Provide the (x, y) coordinate of the cell's center where the given text is located.  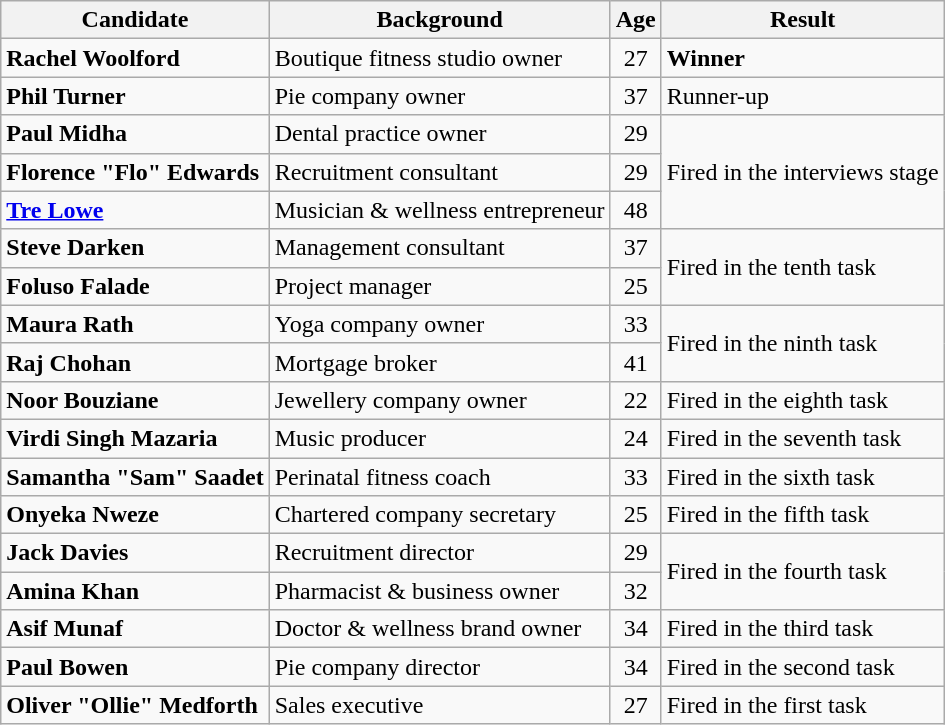
Background (440, 20)
Oliver "Ollie" Medforth (135, 705)
Perinatal fitness coach (440, 477)
Onyeka Nweze (135, 515)
Fired in the ninth task (802, 343)
Project manager (440, 286)
Raj Chohan (135, 362)
Jewellery company owner (440, 400)
Music producer (440, 438)
Fired in the first task (802, 705)
Fired in the third task (802, 629)
Pie company owner (440, 96)
Maura Rath (135, 324)
Pie company director (440, 667)
Sales executive (440, 705)
24 (636, 438)
Fired in the seventh task (802, 438)
Result (802, 20)
Samantha "Sam" Saadet (135, 477)
Fired in the fifth task (802, 515)
41 (636, 362)
Dental practice owner (440, 134)
Chartered company secretary (440, 515)
Tre Lowe (135, 210)
Phil Turner (135, 96)
Asif Munaf (135, 629)
48 (636, 210)
Virdi Singh Mazaria (135, 438)
Recruitment consultant (440, 172)
Mortgage broker (440, 362)
Florence "Flo" Edwards (135, 172)
Fired in the interviews stage (802, 172)
32 (636, 591)
Management consultant (440, 248)
Rachel Woolford (135, 58)
Pharmacist & business owner (440, 591)
Boutique fitness studio owner (440, 58)
Winner (802, 58)
Jack Davies (135, 553)
22 (636, 400)
Age (636, 20)
Amina Khan (135, 591)
Runner-up (802, 96)
Doctor & wellness brand owner (440, 629)
Foluso Falade (135, 286)
Fired in the tenth task (802, 267)
Steve Darken (135, 248)
Noor Bouziane (135, 400)
Musician & wellness entrepreneur (440, 210)
Fired in the sixth task (802, 477)
Paul Midha (135, 134)
Fired in the second task (802, 667)
Paul Bowen (135, 667)
Fired in the eighth task (802, 400)
Yoga company owner (440, 324)
Candidate (135, 20)
Fired in the fourth task (802, 572)
Recruitment director (440, 553)
